Locate the cell with the specified text and output its (x, y) center coordinate. 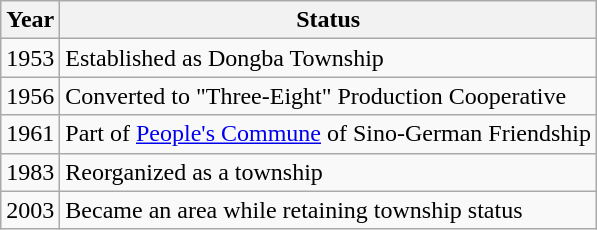
1956 (30, 96)
Reorganized as a township (328, 172)
Established as Dongba Township (328, 58)
1961 (30, 134)
2003 (30, 210)
Year (30, 20)
Converted to "Three-Eight" Production Cooperative (328, 96)
1953 (30, 58)
Became an area while retaining township status (328, 210)
1983 (30, 172)
Status (328, 20)
Part of People's Commune of Sino-German Friendship (328, 134)
